Determine the (X, Y) coordinate at the center of the cell enclosing the given text.  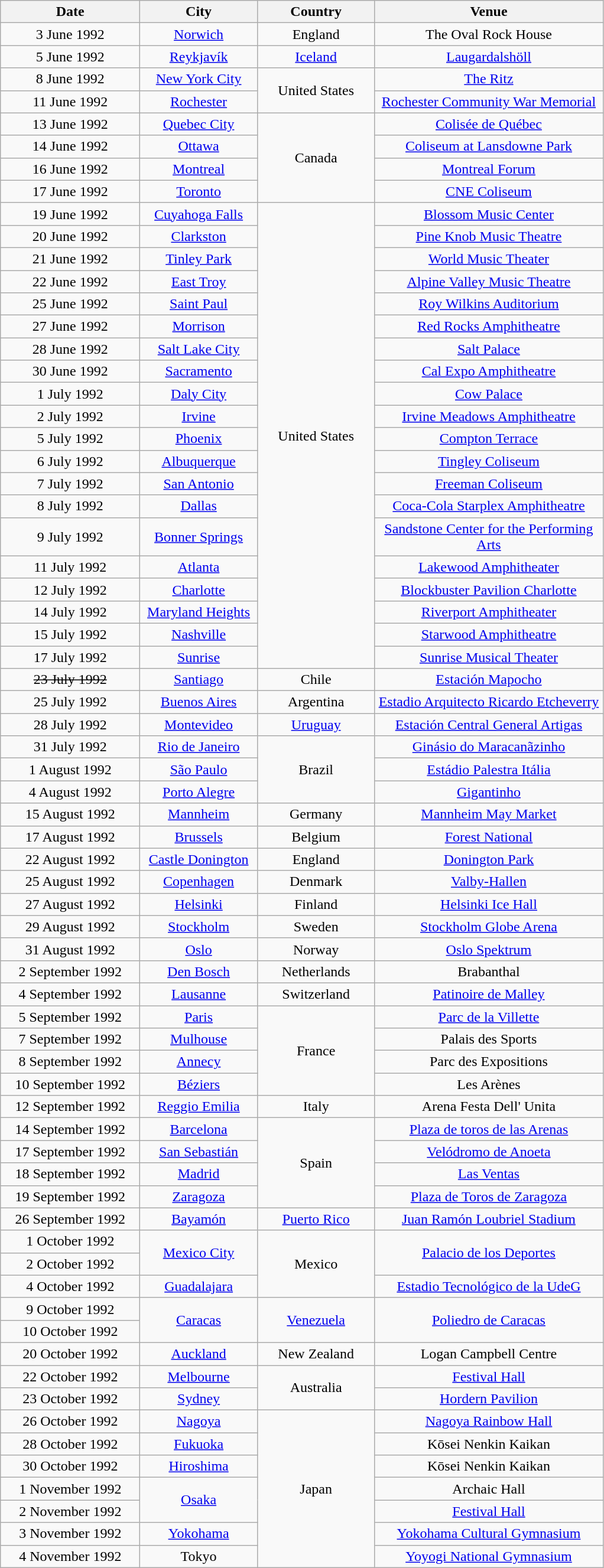
Gigantinho (489, 792)
1 October 1992 (70, 1241)
Netherlands (316, 972)
Melbourne (199, 1377)
20 October 1992 (70, 1354)
Atlanta (199, 567)
Coliseum at Lansdowne Park (489, 146)
13 June 1992 (70, 124)
Spain (316, 1163)
Patinoire de Malley (489, 994)
28 July 1992 (70, 725)
Charlotte (199, 589)
Plaza de toros de las Arenas (489, 1129)
Iceland (316, 57)
20 June 1992 (70, 236)
2 July 1992 (70, 416)
Forest National (489, 837)
7 September 1992 (70, 1039)
Cal Expo Amphitheatre (489, 371)
Valby-Hallen (489, 882)
12 July 1992 (70, 589)
Sydney (199, 1399)
Red Rocks Amphitheatre (489, 327)
Alpine Valley Music Theatre (489, 282)
5 June 1992 (70, 57)
11 June 1992 (70, 102)
30 June 1992 (70, 371)
10 October 1992 (70, 1331)
Sandstone Center for the Performing Arts (489, 536)
14 June 1992 (70, 146)
Puerto Rico (316, 1219)
10 September 1992 (70, 1084)
Brabanthal (489, 972)
France (316, 1050)
23 July 1992 (70, 680)
Date (70, 12)
Nagoya Rainbow Hall (489, 1422)
Plaza de Toros de Zaragoza (489, 1197)
Osaka (199, 1500)
22 August 1992 (70, 859)
Santiago (199, 680)
Tinley Park (199, 259)
4 September 1992 (70, 994)
Arena Festa Dell' Unita (489, 1107)
The Ritz (489, 79)
Guadalajara (199, 1286)
Phoenix (199, 439)
Maryland Heights (199, 612)
4 August 1992 (70, 792)
San Sebastián (199, 1152)
Rochester (199, 102)
Mulhouse (199, 1039)
Italy (316, 1107)
Ginásio do Maracanãzinho (489, 747)
Palais des Sports (489, 1039)
Castle Donington (199, 859)
Bayamón (199, 1219)
Estación Central General Artigas (489, 725)
8 July 1992 (70, 506)
Freeman Coliseum (489, 484)
Riverport Amphitheater (489, 612)
Copenhagen (199, 882)
Venue (489, 12)
Toronto (199, 191)
Uruguay (316, 725)
Salt Palace (489, 349)
Sunrise Musical Theater (489, 657)
Japan (316, 1489)
Palacio de los Deportes (489, 1253)
18 September 1992 (70, 1174)
1 July 1992 (70, 394)
Switzerland (316, 994)
Hiroshima (199, 1466)
Canada (316, 158)
Sweden (316, 927)
17 July 1992 (70, 657)
Logan Campbell Centre (489, 1354)
27 June 1992 (70, 327)
Lausanne (199, 994)
1 August 1992 (70, 770)
22 June 1992 (70, 282)
Estación Mapocho (489, 680)
Finland (316, 904)
Laugardalshöll (489, 57)
4 October 1992 (70, 1286)
Yokohama (199, 1534)
17 September 1992 (70, 1152)
Estadio Tecnológico de la UdeG (489, 1286)
Norwich (199, 34)
Irvine (199, 416)
7 July 1992 (70, 484)
2 October 1992 (70, 1264)
Irvine Meadows Amphitheatre (489, 416)
CNE Coliseum (489, 191)
31 July 1992 (70, 747)
Juan Ramón Loubriel Stadium (489, 1219)
Sacramento (199, 371)
Den Bosch (199, 972)
Oslo Spektrum (489, 949)
11 July 1992 (70, 567)
Yokohama Cultural Gymnasium (489, 1534)
Bonner Springs (199, 536)
Stockholm (199, 927)
Venezuela (316, 1320)
New Zealand (316, 1354)
8 June 1992 (70, 79)
Parc de la Villette (489, 1016)
19 September 1992 (70, 1197)
Béziers (199, 1084)
Hordern Pavilion (489, 1399)
Las Ventas (489, 1174)
World Music Theater (489, 259)
New York City (199, 79)
Poliedro de Caracas (489, 1320)
Quebec City (199, 124)
Belgium (316, 837)
Montreal Forum (489, 169)
3 June 1992 (70, 34)
Annecy (199, 1062)
Madrid (199, 1174)
9 July 1992 (70, 536)
Barcelona (199, 1129)
The Oval Rock House (489, 34)
Mexico City (199, 1253)
26 September 1992 (70, 1219)
5 July 1992 (70, 439)
Helsinki Ice Hall (489, 904)
29 August 1992 (70, 927)
25 August 1992 (70, 882)
Rochester Community War Memorial (489, 102)
28 October 1992 (70, 1444)
Mannheim (199, 814)
Fukuoka (199, 1444)
Pine Knob Music Theatre (489, 236)
Argentina (316, 702)
Les Arènes (489, 1084)
Brussels (199, 837)
17 August 1992 (70, 837)
Clarkston (199, 236)
Nagoya (199, 1422)
Blockbuster Pavilion Charlotte (489, 589)
15 July 1992 (70, 634)
14 September 1992 (70, 1129)
Oslo (199, 949)
Coca-Cola Starplex Amphitheatre (489, 506)
17 June 1992 (70, 191)
Tokyo (199, 1556)
Donington Park (489, 859)
1 November 1992 (70, 1489)
Morrison (199, 327)
Daly City (199, 394)
25 July 1992 (70, 702)
Cuyahoga Falls (199, 214)
Blossom Music Center (489, 214)
San Antonio (199, 484)
Buenos Aires (199, 702)
Germany (316, 814)
Montreal (199, 169)
8 September 1992 (70, 1062)
Compton Terrace (489, 439)
Salt Lake City (199, 349)
São Paulo (199, 770)
Stockholm Globe Arena (489, 927)
Estadio Arquitecto Ricardo Etcheverry (489, 702)
Saint Paul (199, 304)
City (199, 12)
Denmark (316, 882)
Reggio Emilia (199, 1107)
27 August 1992 (70, 904)
28 June 1992 (70, 349)
22 October 1992 (70, 1377)
5 September 1992 (70, 1016)
Chile (316, 680)
30 October 1992 (70, 1466)
Albuquerque (199, 461)
East Troy (199, 282)
Montevideo (199, 725)
Caracas (199, 1320)
Tingley Coliseum (489, 461)
Archaic Hall (489, 1489)
14 July 1992 (70, 612)
Country (316, 12)
21 June 1992 (70, 259)
Parc des Expositions (489, 1062)
Auckland (199, 1354)
Mannheim May Market (489, 814)
Norway (316, 949)
Estádio Palestra Itália (489, 770)
Paris (199, 1016)
6 July 1992 (70, 461)
2 September 1992 (70, 972)
4 November 1992 (70, 1556)
15 August 1992 (70, 814)
Cow Palace (489, 394)
2 November 1992 (70, 1511)
Reykjavík (199, 57)
Starwood Amphitheatre (489, 634)
Helsinki (199, 904)
Lakewood Amphitheater (489, 567)
Brazil (316, 770)
Yoyogi National Gymnasium (489, 1556)
Velódromo de Anoeta (489, 1152)
Mexico (316, 1264)
Australia (316, 1388)
Porto Alegre (199, 792)
Roy Wilkins Auditorium (489, 304)
19 June 1992 (70, 214)
Ottawa (199, 146)
9 October 1992 (70, 1309)
31 August 1992 (70, 949)
Colisée de Québec (489, 124)
Zaragoza (199, 1197)
25 June 1992 (70, 304)
Rio de Janeiro (199, 747)
26 October 1992 (70, 1422)
Sunrise (199, 657)
12 September 1992 (70, 1107)
Nashville (199, 634)
3 November 1992 (70, 1534)
23 October 1992 (70, 1399)
Dallas (199, 506)
16 June 1992 (70, 169)
